Find where the given text appears and provide that cell's center as (x, y) coordinate. 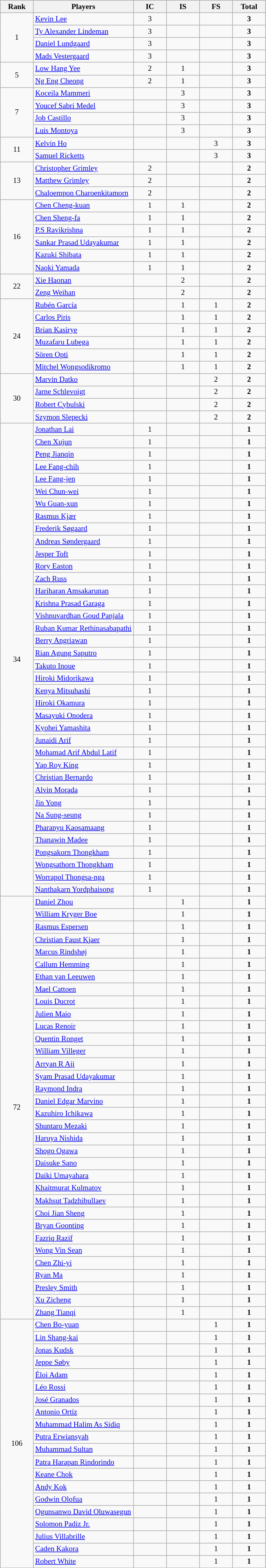
Christian Bernardo (83, 778)
Andy Kok (83, 1487)
Worrapol Thongsa-nga (83, 877)
Arryan R Aji (83, 1064)
Daniel Lundgaard (83, 44)
Rubén García (83, 305)
Jonas Kudsk (83, 1350)
Nanthakarn Yordphaisong (83, 890)
Raymond Indra (83, 1089)
Jeppe Søby (83, 1362)
Kenya Mitsuhashi (83, 691)
Wei Chun-wei (83, 492)
Ryan Ma (83, 1275)
Mads Vestergaard (83, 56)
Jesper Toft (83, 554)
Mohamad Arif Abdul Latif (83, 753)
Kazuki Shibata (83, 255)
Julius Villabrille (83, 1537)
Kazuhiro Ichikawa (83, 1114)
Junaidi Arif (83, 740)
Frederik Søgaard (83, 529)
Daniel Edgar Marvino (83, 1101)
22 (17, 286)
William Kryger Boe (83, 915)
34 (17, 659)
Xu Zicheng (83, 1300)
7 (17, 112)
Ng Eng Cheong (83, 81)
Samuel Ricketts (83, 156)
Carlos Piris (83, 318)
Jin Yong (83, 803)
Rory Easton (83, 566)
Chen Bo-yuan (83, 1325)
Wongsathorn Thongkham (83, 865)
Fazriq Razif (83, 1238)
Sankar Prasad Udayakumar (83, 243)
Antonio Ortíz (83, 1412)
Chen Xujun (83, 442)
Marvin Datko (83, 380)
Hariharan Amsakarunan (83, 591)
Marcus Rindshøj (83, 952)
Makhsut Tadzhibullaev (83, 1201)
Job Castillo (83, 118)
Chen Zhi-yi (83, 1263)
Julien Maio (83, 1014)
Na Sung-seung (83, 815)
Jonathan Lai (83, 429)
Xie Haonan (83, 280)
106 (17, 1443)
Lucas Renoir (83, 1027)
Zeng Weihan (83, 293)
72 (17, 1108)
Robert White (83, 1562)
Putra Erwiansyah (83, 1437)
Rasmus Kjær (83, 517)
Rank (17, 7)
Christian Faust Kjaer (83, 940)
Godwin Olofua (83, 1499)
Szymon Slepecki (83, 417)
5 (17, 75)
Léo Rossi (83, 1388)
Quentin Ronget (83, 1039)
Kelvin Ho (83, 144)
Mael Cattoen (83, 989)
11 (17, 149)
Sören Opti (83, 355)
Keane Chok (83, 1474)
Kevin Lee (83, 19)
Takuto Inoue (83, 666)
Kyohei Yamashita (83, 728)
Louis Ducrot (83, 1002)
Pongsakorn Thongkham (83, 852)
Chen Sheng-fa (83, 218)
Daisuke Sano (83, 1163)
Patra Harapan Rindorindo (83, 1462)
Muhammad Sultan (83, 1450)
Éloi Adam (83, 1375)
Daniel Zhou (83, 902)
Presley Smith (83, 1288)
Total (249, 7)
Ethan van Leeuwen (83, 977)
Berry Angriawan (83, 641)
Haruya Nishida (83, 1139)
Ruban Kumar Rethinasabapathi (83, 629)
Brian Kasirye (83, 330)
Mitchel Wongsodikromo (83, 367)
Peng Jianqin (83, 455)
13 (17, 181)
Rian Agung Saputro (83, 653)
Pharanyu Kaosamaang (83, 828)
Yap Roy King (83, 766)
Shuntaro Mezaki (83, 1126)
24 (17, 336)
Luis Montoya (83, 131)
IC (150, 7)
Players (83, 7)
Naoki Yamada (83, 268)
Youcef Sabri Medel (83, 106)
Jarne Schlevoigt (83, 392)
Muhammad Halim As Sidiq (83, 1425)
Muzafaru Lubega (83, 342)
Syam Prasad Udayakumar (83, 1077)
Robert Cybulski (83, 405)
Lin Shang-kai (83, 1338)
Thanawin Madee (83, 840)
Lee Fang-jen (83, 479)
Andreas Søndergaard (83, 541)
Masayuki Onodera (83, 716)
Ty Alexander Lindeman (83, 31)
Choi Jian Sheng (83, 1213)
William Villeger (83, 1051)
P.S Ravikrishna (83, 230)
Lee Fang-chih (83, 467)
30 (17, 399)
Hiroki Midorikawa (83, 678)
Hiroki Okamura (83, 703)
Ogunsanwo David Oluwasegun (83, 1512)
Solomon Padiz Jr. (83, 1524)
Chen Cheng-kuan (83, 206)
Wong Vin Sean (83, 1251)
Krishna Prasad Garaga (83, 604)
Matthew Grimley (83, 181)
Alvin Morada (83, 790)
Zach Russ (83, 579)
Rasmus Espersen (83, 927)
Christopher Grimley (83, 168)
16 (17, 237)
Koceila Mammeri (83, 94)
FS (216, 7)
Daiki Umayahara (83, 1176)
Bryan Goonting (83, 1226)
Zhang Tianqi (83, 1313)
Wu Guan-xun (83, 504)
José Granados (83, 1400)
Khaitmurat Kulmatov (83, 1188)
Callum Hemming (83, 964)
Low Hang Yee (83, 69)
Chaloempon Charoenkitamorn (83, 193)
Shogo Ogawa (83, 1151)
Caden Kakora (83, 1549)
IS (183, 7)
Vishnuvardhan Goud Panjala (83, 616)
